Capture the cell that displays the provided text and extract its [X, Y] central coordinate. 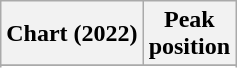
Peakposition [189, 34]
Chart (2022) [72, 34]
